For the text-containing cell, return its midpoint in (x, y) coordinate format. 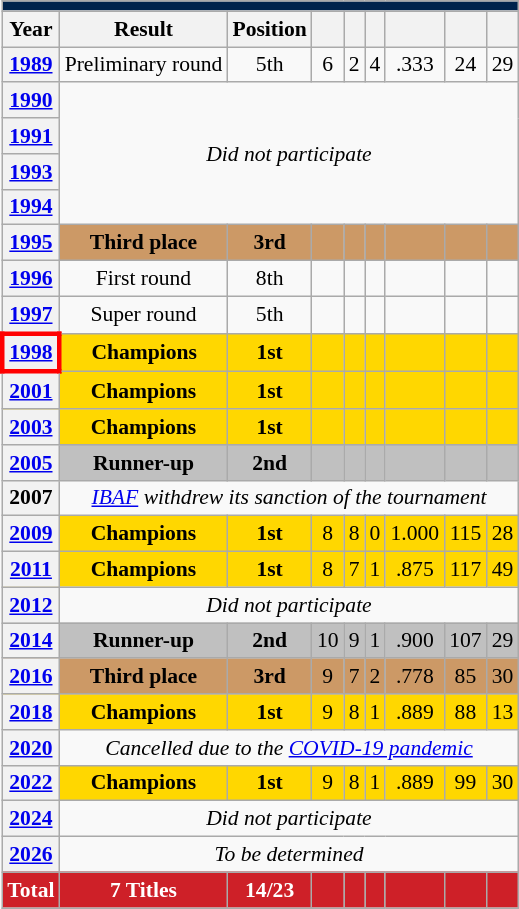
4 (376, 65)
2022 (30, 783)
Total (30, 890)
1997 (30, 314)
IBAF withdrew its sanction of the tournament (290, 498)
107 (466, 641)
0 (376, 534)
14/23 (269, 890)
2024 (30, 819)
85 (466, 677)
49 (503, 570)
1993 (30, 172)
13 (503, 712)
2014 (30, 641)
8th (269, 279)
28 (503, 534)
24 (466, 65)
2003 (30, 427)
99 (466, 783)
To be determined (290, 855)
Super round (144, 314)
10 (328, 641)
1989 (30, 65)
2016 (30, 677)
1994 (30, 207)
2011 (30, 570)
2009 (30, 534)
2005 (30, 463)
Result (144, 29)
117 (466, 570)
.900 (414, 641)
.333 (414, 65)
.778 (414, 677)
1991 (30, 136)
1990 (30, 101)
.875 (414, 570)
Year (30, 29)
88 (466, 712)
1996 (30, 279)
First round (144, 279)
Preliminary round (144, 65)
2018 (30, 712)
1998 (30, 352)
2007 (30, 498)
2012 (30, 605)
1995 (30, 243)
7 Titles (144, 890)
1.000 (414, 534)
2026 (30, 855)
2001 (30, 390)
2020 (30, 748)
115 (466, 534)
Cancelled due to the COVID-19 pandemic (290, 748)
Position (269, 29)
6 (328, 65)
